Determine the (x, y) coordinate at the center of the cell enclosing the given text.  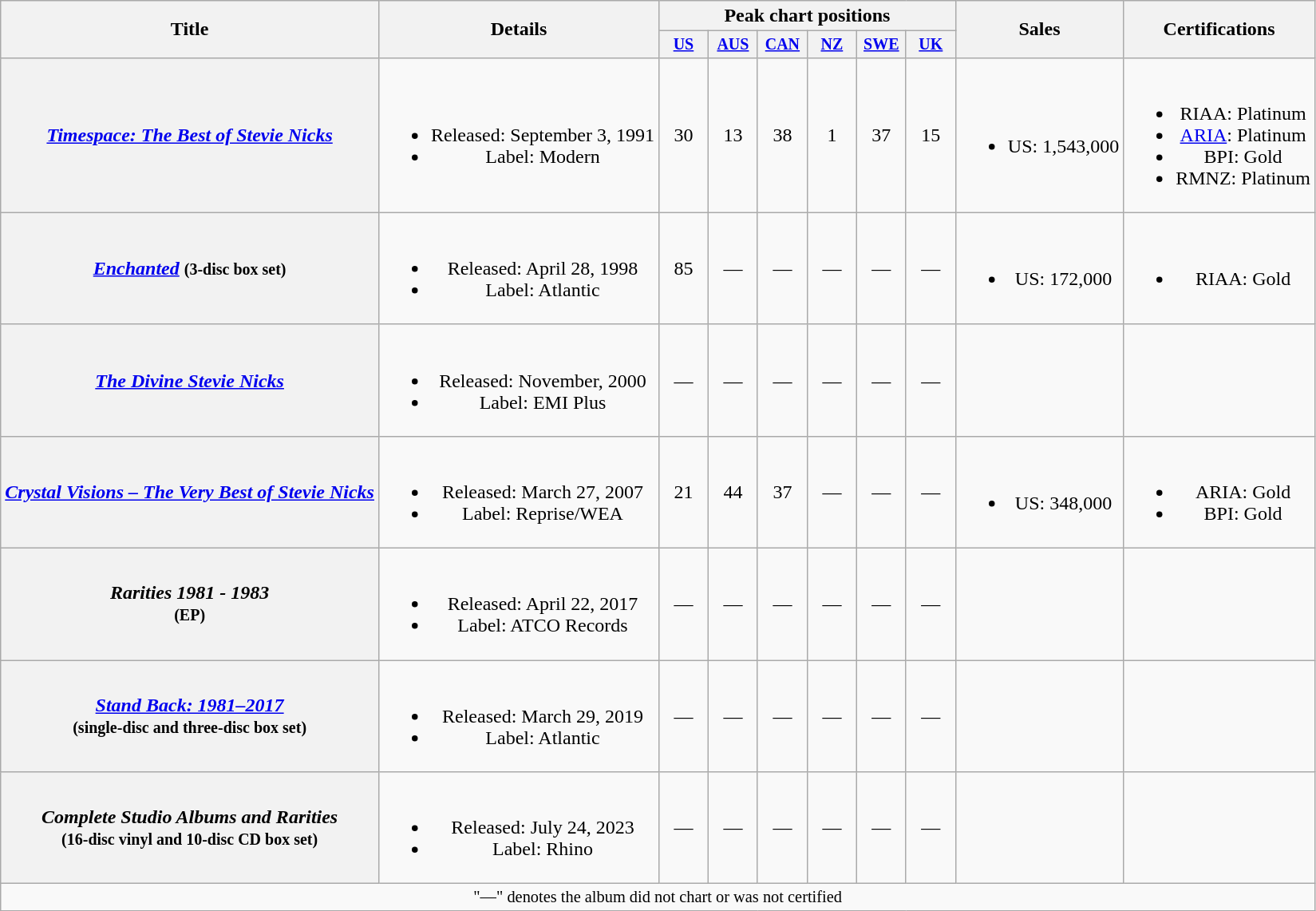
44 (733, 492)
Released: April 28, 1998Label: Atlantic (519, 268)
The Divine Stevie Nicks (190, 380)
Released: November, 2000Label: EMI Plus (519, 380)
AUS (733, 45)
1 (832, 135)
Rarities 1981 - 1983(EP) (190, 604)
38 (782, 135)
"—" denotes the album did not chart or was not certified (658, 897)
Title (190, 30)
US: 172,000 (1039, 268)
UK (931, 45)
Released: September 3, 1991Label: Modern (519, 135)
Crystal Visions – The Very Best of Stevie Nicks (190, 492)
Released: March 29, 2019Label: Atlantic (519, 716)
85 (683, 268)
ARIA: GoldBPI: Gold (1219, 492)
Stand Back: 1981–2017(single-disc and three-disc box set) (190, 716)
US: 348,000 (1039, 492)
CAN (782, 45)
RIAA: Gold (1219, 268)
Details (519, 30)
RIAA: PlatinumARIA: PlatinumBPI: GoldRMNZ: Platinum (1219, 135)
SWE (881, 45)
NZ (832, 45)
US (683, 45)
Complete Studio Albums and Rarities(16-disc vinyl and 10-disc CD box set) (190, 828)
Enchanted (3-disc box set) (190, 268)
Sales (1039, 30)
US: 1,543,000 (1039, 135)
Peak chart positions (807, 16)
15 (931, 135)
13 (733, 135)
Timespace: The Best of Stevie Nicks (190, 135)
Released: July 24, 2023Label: Rhino (519, 828)
Certifications (1219, 30)
30 (683, 135)
Released: April 22, 2017Label: ATCO Records (519, 604)
21 (683, 492)
Released: March 27, 2007Label: Reprise/WEA (519, 492)
